Scan for the cell matching the given text and deliver its [X, Y] coordinate at center. 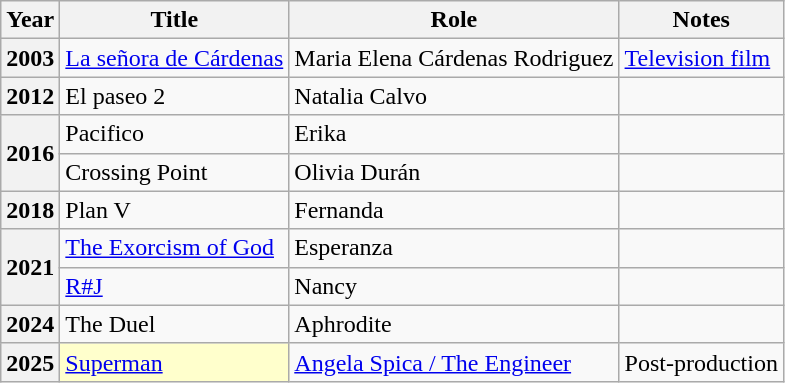
Fernanda [454, 210]
Aphrodite [454, 324]
Nancy [454, 286]
Esperanza [454, 248]
Television film [701, 58]
2024 [30, 324]
Angela Spica / The Engineer [454, 362]
Role [454, 20]
El paseo 2 [174, 96]
Title [174, 20]
Superman [174, 362]
Olivia Durán [454, 172]
Maria Elena Cárdenas Rodriguez [454, 58]
2016 [30, 153]
The Duel [174, 324]
2021 [30, 267]
Erika [454, 134]
Pacifico [174, 134]
2003 [30, 58]
Plan V [174, 210]
The Exorcism of God [174, 248]
Notes [701, 20]
Post-production [701, 362]
Year [30, 20]
Natalia Calvo [454, 96]
R#J [174, 286]
2012 [30, 96]
La señora de Cárdenas [174, 58]
2018 [30, 210]
2025 [30, 362]
Crossing Point [174, 172]
